Detect which cell encompasses the target text, then output its (X, Y) center coordinate. 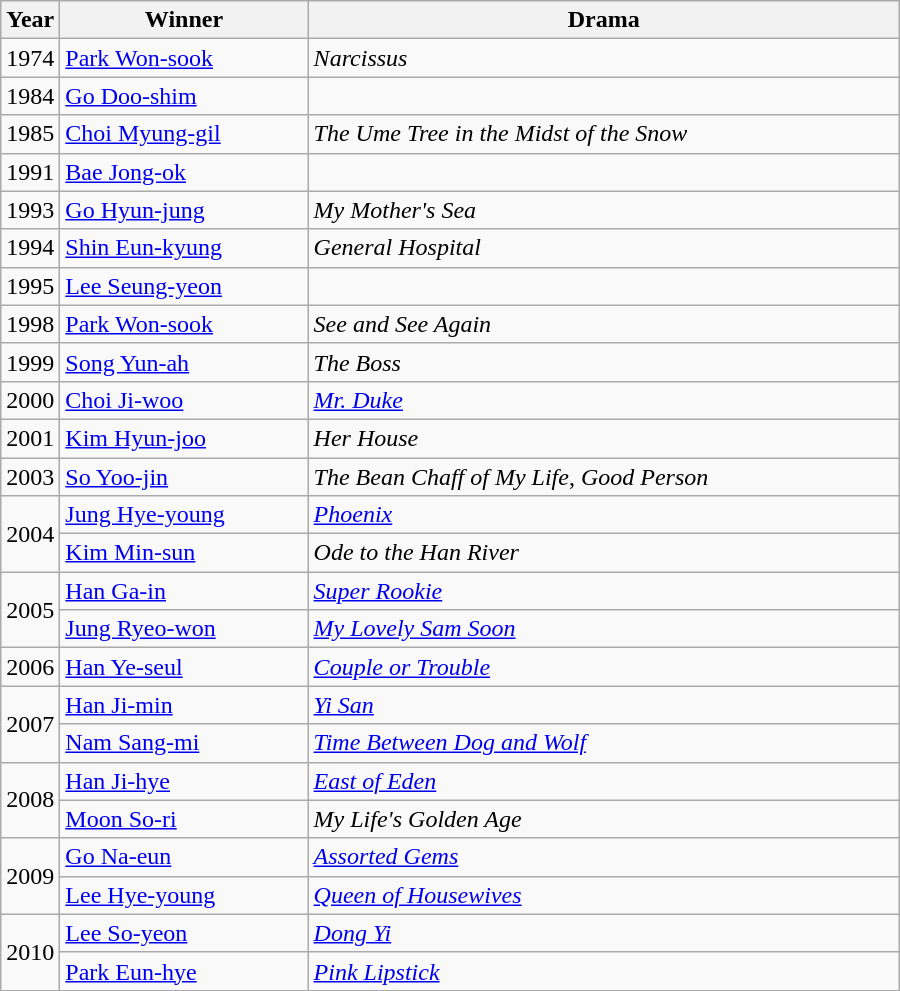
Assorted Gems (604, 857)
Queen of Housewives (604, 895)
2008 (30, 800)
Lee So-yeon (184, 933)
Dong Yi (604, 933)
Choi Myung-gil (184, 134)
Han Ji-hye (184, 781)
Go Na-eun (184, 857)
2009 (30, 876)
Jung Ryeo-won (184, 629)
Pink Lipstick (604, 971)
Lee Seung-yeon (184, 286)
The Boss (604, 362)
2001 (30, 438)
Time Between Dog and Wolf (604, 743)
Han Ye-seul (184, 667)
See and See Again (604, 324)
My Lovely Sam Soon (604, 629)
Her House (604, 438)
Bae Jong-ok (184, 172)
Nam Sang-mi (184, 743)
Lee Hye-young (184, 895)
Yi San (604, 705)
Shin Eun-kyung (184, 248)
General Hospital (604, 248)
The Ume Tree in the Midst of the Snow (604, 134)
Year (30, 20)
1974 (30, 58)
Super Rookie (604, 591)
East of Eden (604, 781)
My Mother's Sea (604, 210)
1998 (30, 324)
Drama (604, 20)
Song Yun-ah (184, 362)
2006 (30, 667)
Han Ga-in (184, 591)
1995 (30, 286)
Kim Min-sun (184, 553)
1994 (30, 248)
Winner (184, 20)
2005 (30, 610)
Phoenix (604, 515)
2000 (30, 400)
Jung Hye-young (184, 515)
Choi Ji-woo (184, 400)
2007 (30, 724)
Go Hyun-jung (184, 210)
Park Eun-hye (184, 971)
The Bean Chaff of My Life, Good Person (604, 477)
1984 (30, 96)
Go Doo-shim (184, 96)
1999 (30, 362)
2004 (30, 534)
Mr. Duke (604, 400)
1985 (30, 134)
So Yoo-jin (184, 477)
2010 (30, 952)
Narcissus (604, 58)
1991 (30, 172)
1993 (30, 210)
Kim Hyun-joo (184, 438)
Ode to the Han River (604, 553)
My Life's Golden Age (604, 819)
2003 (30, 477)
Couple or Trouble (604, 667)
Moon So-ri (184, 819)
Han Ji-min (184, 705)
